From the cell containing the given text, extract its center point as [X, Y] coordinate. 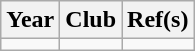
Club [91, 20]
Ref(s) [158, 20]
Year [30, 20]
